Determine the [x, y] coordinate at the center of the cell enclosing the given text.  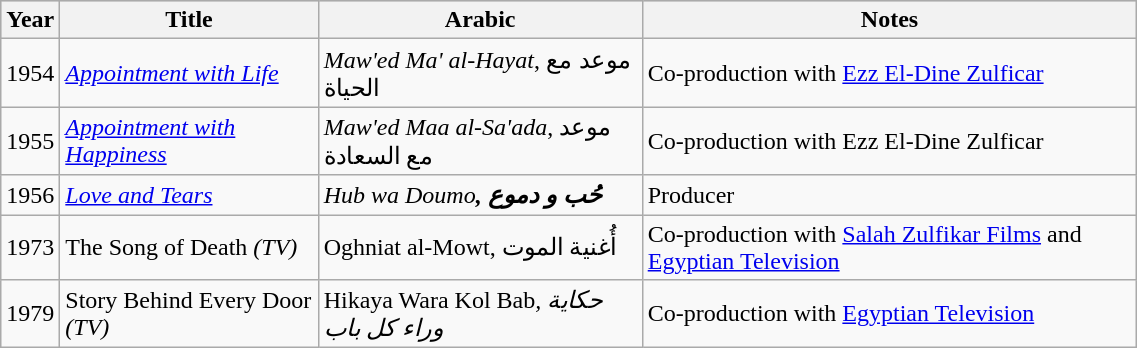
Co-production with Egyptian Television [890, 314]
1954 [30, 73]
Title [189, 20]
Appointment with Life [189, 73]
1956 [30, 195]
1955 [30, 141]
Year [30, 20]
1979 [30, 314]
Maw'ed Ma' al-Hayat, موعد مع الحياة [480, 73]
1973 [30, 246]
Oghniat al-Mowt, أُغنية الموت [480, 246]
Story Behind Every Door (TV) [189, 314]
Love and Tears [189, 195]
Maw'ed Maa al-Sa'ada, موعد مع السعادة [480, 141]
Hikaya Wara Kol Bab, حكاية وراء كل باب [480, 314]
Arabic [480, 20]
Appointment with Happiness [189, 141]
The Song of Death (TV) [189, 246]
Notes [890, 20]
Hub wa Doumo, حُب و دموع [480, 195]
Producer [890, 195]
Co-production with Salah Zulfikar Films and Egyptian Television [890, 246]
